Determine the (X, Y) coordinate at the center of the cell enclosing the given text.  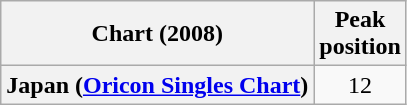
Peak position (360, 34)
12 (360, 85)
Japan (Oricon Singles Chart) (158, 85)
Chart (2008) (158, 34)
